Return (X, Y) of the center of cell containing provided text 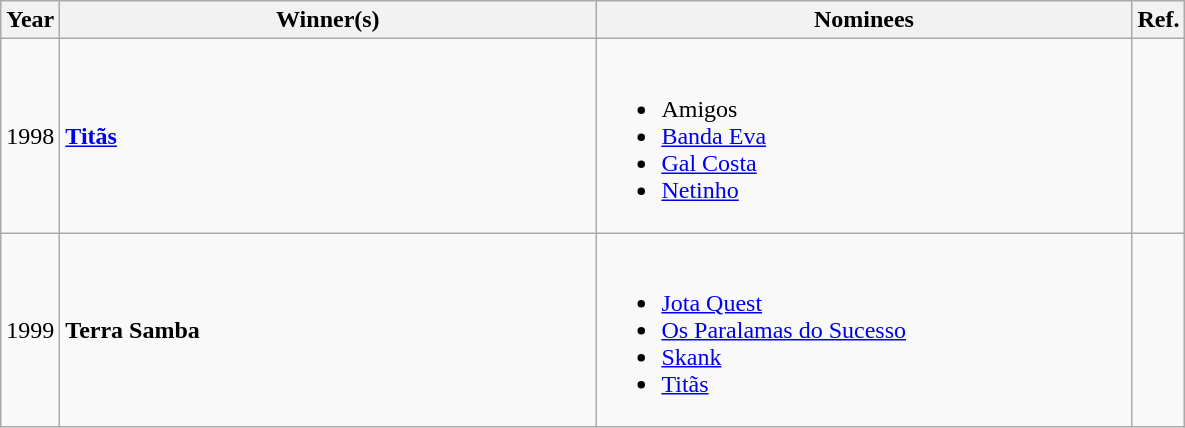
Terra Samba (328, 330)
Winner(s) (328, 20)
1998 (30, 136)
AmigosBanda EvaGal CostaNetinho (864, 136)
Year (30, 20)
1999 (30, 330)
Titãs (328, 136)
Jota QuestOs Paralamas do SucessoSkankTitãs (864, 330)
Nominees (864, 20)
Ref. (1158, 20)
